Scan for the cell matching the given text and deliver its [x, y] coordinate at center. 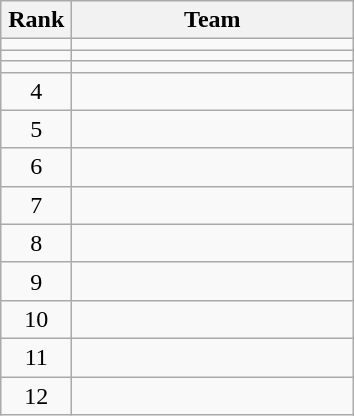
4 [36, 91]
9 [36, 281]
10 [36, 319]
7 [36, 205]
6 [36, 167]
11 [36, 357]
5 [36, 129]
8 [36, 243]
Rank [36, 20]
12 [36, 395]
Team [212, 20]
